Return the (x, y) coordinate for the center point of the cell that contains the specified text.  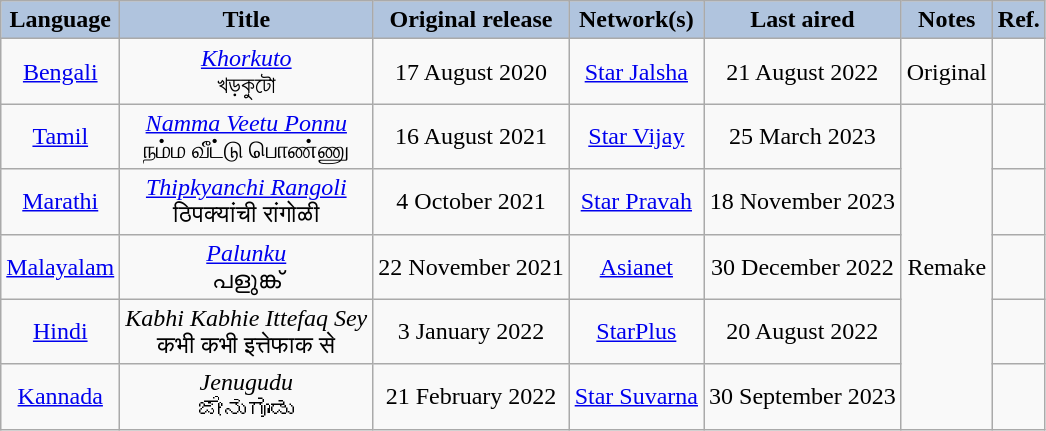
Star Vijay (636, 136)
Khorkuto খড়কুটো (246, 72)
16 August 2021 (471, 136)
20 August 2022 (803, 332)
Palunku പളുങ്ക് (246, 266)
4 October 2021 (471, 202)
21 August 2022 (803, 72)
Thipkyanchi Rangoli ठिपक्यांची रांगोळी (246, 202)
Title (246, 20)
Asianet (636, 266)
Network(s) (636, 20)
30 December 2022 (803, 266)
Hindi (60, 332)
17 August 2020 (471, 72)
25 March 2023 (803, 136)
Language (60, 20)
StarPlus (636, 332)
Kannada (60, 396)
Malayalam (60, 266)
3 January 2022 (471, 332)
Original (946, 72)
21 February 2022 (471, 396)
Remake (946, 266)
Marathi (60, 202)
Ref. (1018, 20)
Star Jalsha (636, 72)
Original release (471, 20)
Notes (946, 20)
Star Pravah (636, 202)
22 November 2021 (471, 266)
Tamil (60, 136)
Kabhi Kabhie Ittefaq Sey कभी कभी इत्तेफाक से (246, 332)
Jenugudu ಜೇನುಗೂಡು (246, 396)
30 September 2023 (803, 396)
18 November 2023 (803, 202)
Star Suvarna (636, 396)
Last aired (803, 20)
Bengali (60, 72)
Namma Veetu Ponnu நம்ம வீட்டு பொண்ணு (246, 136)
